Output the [X, Y] coordinate of the center of the cell containing the given text.  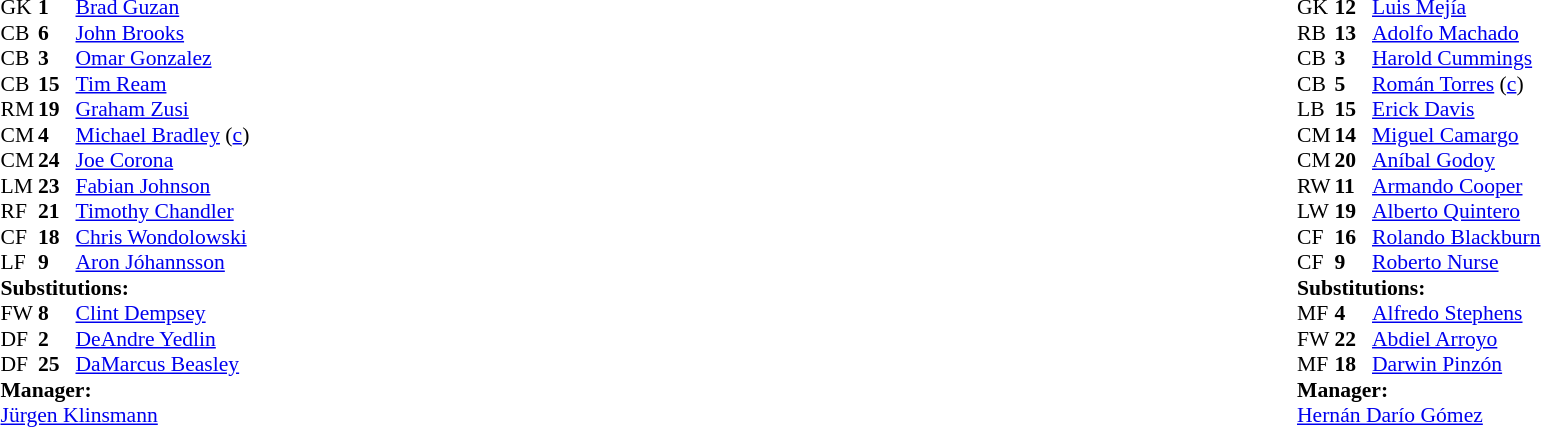
Aron Jóhannsson [163, 263]
13 [1354, 33]
LF [19, 263]
8 [57, 313]
20 [1354, 161]
23 [57, 186]
24 [57, 161]
11 [1354, 186]
RM [19, 109]
RF [19, 211]
2 [57, 339]
Abdiel Arroyo [1456, 339]
Joe Corona [163, 161]
16 [1354, 237]
Rolando Blackburn [1456, 237]
Fabian Johnson [163, 186]
RB [1316, 33]
6 [57, 33]
14 [1354, 135]
Adolfo Machado [1456, 33]
Roberto Nurse [1456, 263]
John Brooks [163, 33]
25 [57, 365]
LW [1316, 211]
Aníbal Godoy [1456, 161]
Miguel Camargo [1456, 135]
Graham Zusi [163, 109]
Michael Bradley (c) [163, 135]
Darwin Pinzón [1456, 365]
LM [19, 186]
21 [57, 211]
Tim Ream [163, 84]
5 [1354, 84]
Román Torres (c) [1456, 84]
Timothy Chandler [163, 211]
Harold Cummings [1456, 59]
DeAndre Yedlin [163, 339]
Chris Wondolowski [163, 237]
RW [1316, 186]
Alberto Quintero [1456, 211]
LB [1316, 109]
DaMarcus Beasley [163, 365]
Alfredo Stephens [1456, 313]
Omar Gonzalez [163, 59]
Clint Dempsey [163, 313]
Erick Davis [1456, 109]
Armando Cooper [1456, 186]
22 [1354, 339]
